Locate the cell with the specified text and output its [x, y] center coordinate. 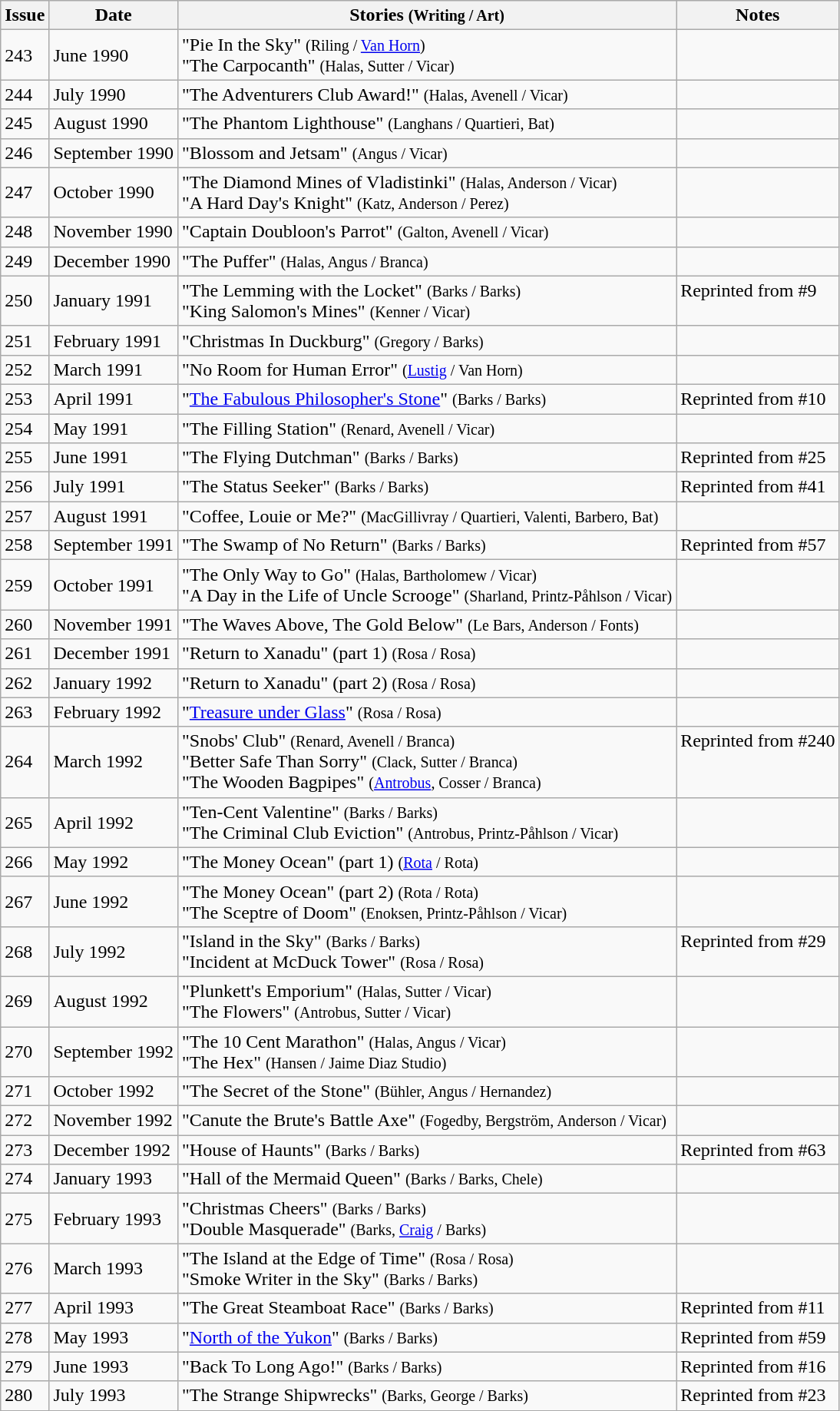
Reprinted from #41 [758, 487]
"The Waves Above, The Gold Below" (Le Bars, Anderson / Fonts) [427, 624]
248 [25, 232]
278 [25, 1337]
September 1991 [114, 545]
244 [25, 94]
February 1992 [114, 712]
Reprinted from #23 [758, 1396]
"The Diamond Mines of Vladistinki" (Halas, Anderson / Vicar) "A Hard Day's Knight" (Katz, Anderson / Perez) [427, 192]
245 [25, 124]
February 1991 [114, 340]
267 [25, 902]
February 1993 [114, 1218]
"Ten-Cent Valentine" (Barks / Barks) "The Criminal Club Eviction" (Antrobus, Printz-Påhlson / Vicar) [427, 822]
266 [25, 862]
"Coffee, Louie or Me?" (MacGillivray / Quartieri, Valenti, Barbero, Bat) [427, 516]
"Back To Long Ago!" (Barks / Barks) [427, 1366]
"Pie In the Sky" (Riling / Van Horn) "The Carpocanth" (Halas, Sutter / Vicar) [427, 55]
"Blossom and Jetsam" (Angus / Vicar) [427, 153]
"Plunkett's Emporium" (Halas, Sutter / Vicar) "The Flowers" (Antrobus, Sutter / Vicar) [427, 1002]
September 1990 [114, 153]
"Canute the Brute's Battle Axe" (Fogedby, Bergström, Anderson / Vicar) [427, 1121]
Reprinted from #25 [758, 458]
June 1991 [114, 458]
"Island in the Sky" (Barks / Barks) "Incident at McDuck Tower" (Rosa / Rosa) [427, 951]
October 1990 [114, 192]
"The Swamp of No Return" (Barks / Barks) [427, 545]
247 [25, 192]
Reprinted from #9 [758, 301]
261 [25, 654]
Reprinted from #240 [758, 762]
274 [25, 1179]
"Return to Xanadu" (part 1) (Rosa / Rosa) [427, 654]
November 1992 [114, 1121]
Reprinted from #29 [758, 951]
"The Great Steamboat Race" (Barks / Barks) [427, 1308]
July 1993 [114, 1396]
"The Only Way to Go" (Halas, Bartholomew / Vicar) "A Day in the Life of Uncle Scrooge" (Sharland, Printz-Påhlson / Vicar) [427, 585]
"Return to Xanadu" (part 2) (Rosa / Rosa) [427, 683]
"No Room for Human Error" (Lustig / Van Horn) [427, 369]
March 1993 [114, 1269]
Date [114, 15]
"House of Haunts" (Barks / Barks) [427, 1150]
"The Money Ocean" (part 2) (Rota / Rota) "The Sceptre of Doom" (Enoksen, Printz-Påhlson / Vicar) [427, 902]
"The Filling Station" (Renard, Avenell / Vicar) [427, 428]
"The Adventurers Club Award!" (Halas, Avenell / Vicar) [427, 94]
"The Island at the Edge of Time" (Rosa / Rosa) "Smoke Writer in the Sky" (Barks / Barks) [427, 1269]
Reprinted from #63 [758, 1150]
"The Fabulous Philosopher's Stone" (Barks / Barks) [427, 399]
"The 10 Cent Marathon" (Halas, Angus / Vicar) "The Hex" (Hansen / Jaime Diaz Studio) [427, 1051]
277 [25, 1308]
254 [25, 428]
246 [25, 153]
May 1993 [114, 1337]
September 1992 [114, 1051]
251 [25, 340]
June 1992 [114, 902]
271 [25, 1091]
May 1991 [114, 428]
275 [25, 1218]
258 [25, 545]
May 1992 [114, 862]
259 [25, 585]
260 [25, 624]
280 [25, 1396]
November 1991 [114, 624]
279 [25, 1366]
265 [25, 822]
October 1992 [114, 1091]
August 1990 [114, 124]
Reprinted from #16 [758, 1366]
252 [25, 369]
"The Puffer" (Halas, Angus / Branca) [427, 261]
255 [25, 458]
257 [25, 516]
243 [25, 55]
"Hall of the Mermaid Queen" (Barks / Barks, Chele) [427, 1179]
December 1991 [114, 654]
264 [25, 762]
Reprinted from #57 [758, 545]
"The Phantom Lighthouse" (Langhans / Quartieri, Bat) [427, 124]
June 1990 [114, 55]
253 [25, 399]
Reprinted from #59 [758, 1337]
"The Lemming with the Locket" (Barks / Barks) "King Salomon's Mines" (Kenner / Vicar) [427, 301]
"Snobs' Club" (Renard, Avenell / Branca) "Better Safe Than Sorry" (Clack, Sutter / Branca) "The Wooden Bagpipes" (Antrobus, Cosser / Branca) [427, 762]
263 [25, 712]
July 1990 [114, 94]
March 1991 [114, 369]
249 [25, 261]
January 1993 [114, 1179]
April 1993 [114, 1308]
"The Secret of the Stone" (Bühler, Angus / Hernandez) [427, 1091]
276 [25, 1269]
January 1992 [114, 683]
"The Status Seeker" (Barks / Barks) [427, 487]
273 [25, 1150]
July 1991 [114, 487]
March 1992 [114, 762]
June 1993 [114, 1366]
December 1992 [114, 1150]
"The Money Ocean" (part 1) (Rota / Rota) [427, 862]
268 [25, 951]
Stories (Writing / Art) [427, 15]
August 1991 [114, 516]
262 [25, 683]
256 [25, 487]
"Captain Doubloon's Parrot" (Galton, Avenell / Vicar) [427, 232]
269 [25, 1002]
272 [25, 1121]
December 1990 [114, 261]
October 1991 [114, 585]
January 1991 [114, 301]
April 1992 [114, 822]
Reprinted from #10 [758, 399]
"Christmas In Duckburg" (Gregory / Barks) [427, 340]
Notes [758, 15]
"The Strange Shipwrecks" (Barks, George / Barks) [427, 1396]
Issue [25, 15]
August 1992 [114, 1002]
November 1990 [114, 232]
"North of the Yukon" (Barks / Barks) [427, 1337]
July 1992 [114, 951]
"The Flying Dutchman" (Barks / Barks) [427, 458]
270 [25, 1051]
April 1991 [114, 399]
250 [25, 301]
"Treasure under Glass" (Rosa / Rosa) [427, 712]
Reprinted from #11 [758, 1308]
"Christmas Cheers" (Barks / Barks) "Double Masquerade" (Barks, Craig / Barks) [427, 1218]
